Scan for the cell matching the given text and deliver its (X, Y) coordinate at center. 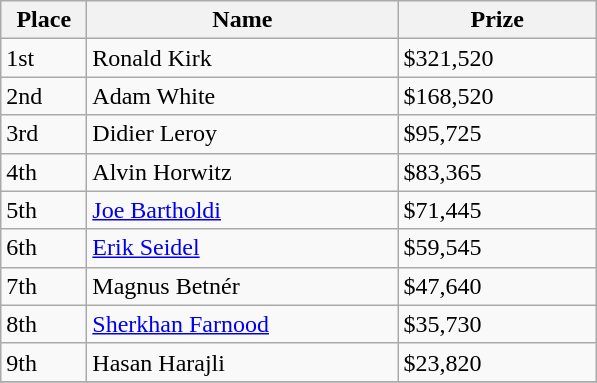
1st (44, 58)
Erik Seidel (242, 248)
Name (242, 20)
6th (44, 248)
7th (44, 286)
4th (44, 172)
$168,520 (498, 96)
$71,445 (498, 210)
Ronald Kirk (242, 58)
Adam White (242, 96)
3rd (44, 134)
Sherkhan Farnood (242, 324)
Joe Bartholdi (242, 210)
2nd (44, 96)
Prize (498, 20)
Hasan Harajli (242, 362)
$321,520 (498, 58)
9th (44, 362)
Place (44, 20)
Alvin Horwitz (242, 172)
5th (44, 210)
$95,725 (498, 134)
Magnus Betnér (242, 286)
$83,365 (498, 172)
$35,730 (498, 324)
$47,640 (498, 286)
8th (44, 324)
$23,820 (498, 362)
Didier Leroy (242, 134)
$59,545 (498, 248)
